From the cell containing the given text, extract its center point as (X, Y) coordinate. 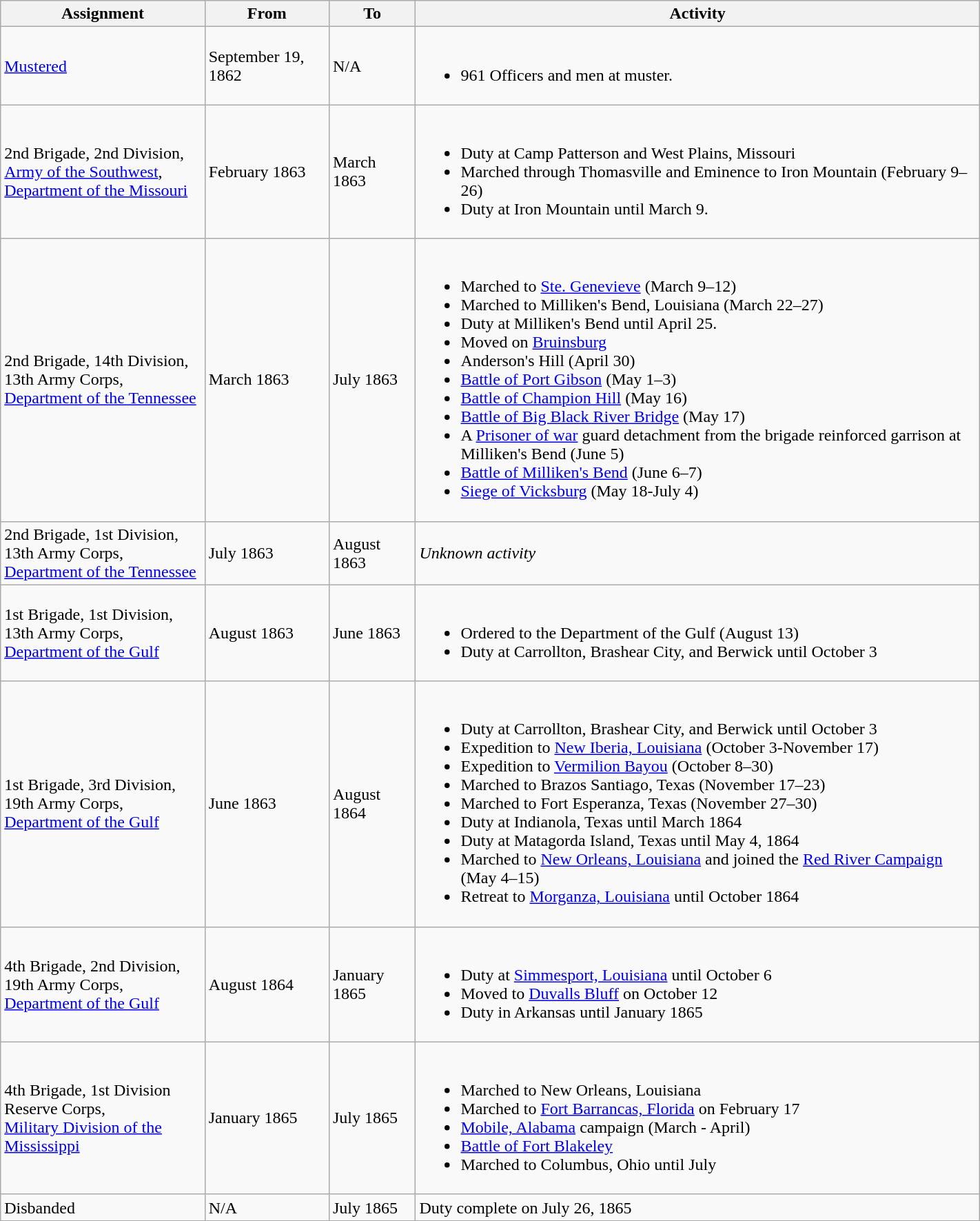
Duty complete on July 26, 1865 (697, 1207)
To (372, 14)
2nd Brigade, 14th Division, 13th Army Corps, Department of the Tennessee (103, 380)
September 19, 1862 (267, 66)
2nd Brigade, 2nd Division,Army of the Southwest, Department of the Missouri (103, 172)
4th Brigade, 2nd Division, 19th Army Corps, Department of the Gulf (103, 985)
961 Officers and men at muster. (697, 66)
Mustered (103, 66)
Ordered to the Department of the Gulf (August 13)Duty at Carrollton, Brashear City, and Berwick until October 3 (697, 633)
Disbanded (103, 1207)
Assignment (103, 14)
Activity (697, 14)
1st Brigade, 1st Division, 13th Army Corps, Department of the Gulf (103, 633)
Duty at Simmesport, Louisiana until October 6Moved to Duvalls Bluff on October 12Duty in Arkansas until January 1865 (697, 985)
Unknown activity (697, 553)
From (267, 14)
2nd Brigade, 1st Division, 13th Army Corps, Department of the Tennessee (103, 553)
1st Brigade, 3rd Division, 19th Army Corps, Department of the Gulf (103, 804)
February 1863 (267, 172)
4th Brigade, 1st Division Reserve Corps, Military Division of the Mississippi (103, 1118)
